Provide the (x, y) coordinate of the cell's center where the given text is located.  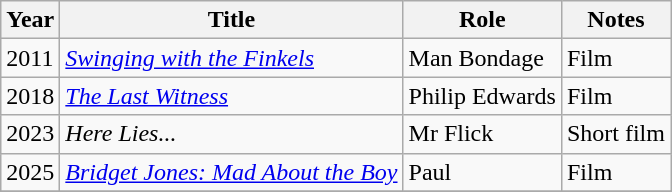
Title (232, 20)
Man Bondage (482, 58)
The Last Witness (232, 96)
Paul (482, 172)
2025 (30, 172)
2023 (30, 134)
2018 (30, 96)
2011 (30, 58)
Short film (616, 134)
Role (482, 20)
Bridget Jones: Mad About the Boy (232, 172)
Year (30, 20)
Here Lies... (232, 134)
Philip Edwards (482, 96)
Swinging with the Finkels (232, 58)
Notes (616, 20)
Mr Flick (482, 134)
